Scan for the cell matching the given text and deliver its [x, y] coordinate at center. 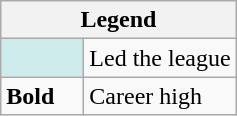
Career high [160, 96]
Legend [118, 20]
Bold [42, 96]
Led the league [160, 58]
